For the text-containing cell, return its midpoint in (x, y) coordinate format. 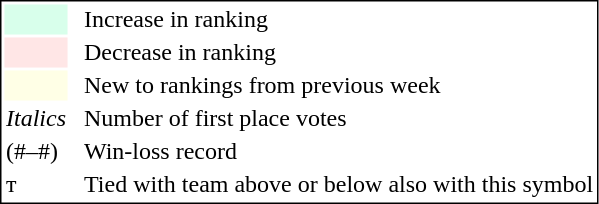
Tied with team above or below also with this symbol (338, 185)
т (36, 185)
Increase in ranking (338, 19)
(#–#) (36, 151)
Win-loss record (338, 151)
Number of first place votes (338, 119)
New to rankings from previous week (338, 85)
Italics (36, 119)
Decrease in ranking (338, 53)
